Return the (x, y) coordinate for the center point of the cell that contains the specified text.  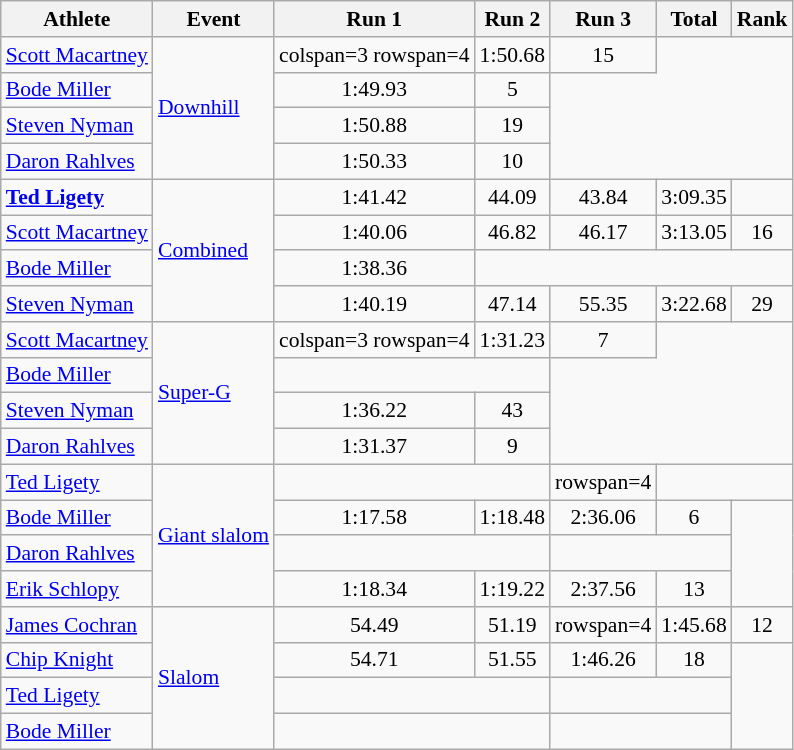
51.19 (512, 625)
1:18.34 (374, 589)
47.14 (512, 304)
1:40.06 (374, 233)
15 (603, 55)
6 (694, 518)
1:40.19 (374, 304)
51.55 (512, 660)
29 (762, 304)
1:18.48 (512, 518)
Giant slalom (214, 535)
18 (694, 660)
Slalom (214, 678)
3:22.68 (694, 304)
7 (603, 340)
1:19.22 (512, 589)
1:17.58 (374, 518)
2:37.56 (603, 589)
44.09 (512, 197)
46.17 (603, 233)
16 (762, 233)
3:13.05 (694, 233)
1:31.23 (512, 340)
James Cochran (77, 625)
Downhill (214, 108)
Rank (762, 19)
1:50.33 (374, 162)
1:38.36 (374, 269)
Super-G (214, 393)
Run 1 (374, 19)
Erik Schlopy (77, 589)
1:41.42 (374, 197)
19 (512, 126)
Run 3 (603, 19)
2:36.06 (603, 518)
Run 2 (512, 19)
43.84 (603, 197)
1:46.26 (603, 660)
Athlete (77, 19)
55.35 (603, 304)
46.82 (512, 233)
1:49.93 (374, 90)
Combined (214, 250)
9 (512, 447)
1:45.68 (694, 625)
54.49 (374, 625)
43 (512, 411)
13 (694, 589)
1:36.22 (374, 411)
10 (512, 162)
Chip Knight (77, 660)
Total (694, 19)
1:31.37 (374, 447)
12 (762, 625)
3:09.35 (694, 197)
Event (214, 19)
1:50.88 (374, 126)
54.71 (374, 660)
5 (512, 90)
1:50.68 (512, 55)
